Return the [X, Y] coordinate for the center point of the cell that contains the specified text.  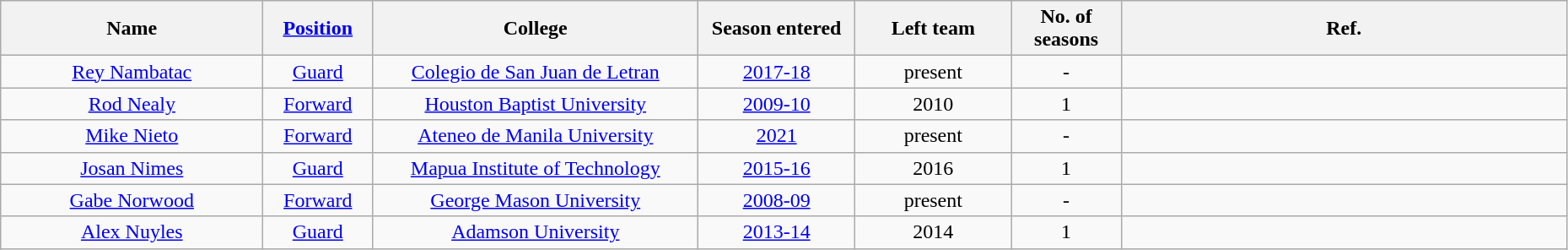
Position [318, 29]
Adamson University [536, 232]
Alex Nuyles [132, 232]
2014 [933, 232]
No. of seasons [1066, 29]
George Mason University [536, 200]
Gabe Norwood [132, 200]
Ateneo de Manila University [536, 136]
2021 [777, 136]
2017-18 [777, 72]
2009-10 [777, 104]
2008-09 [777, 200]
Rod Nealy [132, 104]
Colegio de San Juan de Letran [536, 72]
Houston Baptist University [536, 104]
Name [132, 29]
College [536, 29]
2015-16 [777, 168]
Josan Nimes [132, 168]
Mapua Institute of Technology [536, 168]
2016 [933, 168]
Mike Nieto [132, 136]
2010 [933, 104]
Ref. [1344, 29]
Left team [933, 29]
2013-14 [777, 232]
Rey Nambatac [132, 72]
Season entered [777, 29]
